Pinpoint the cell where the given text exists, returning its (X, Y) midpoint coordinate. 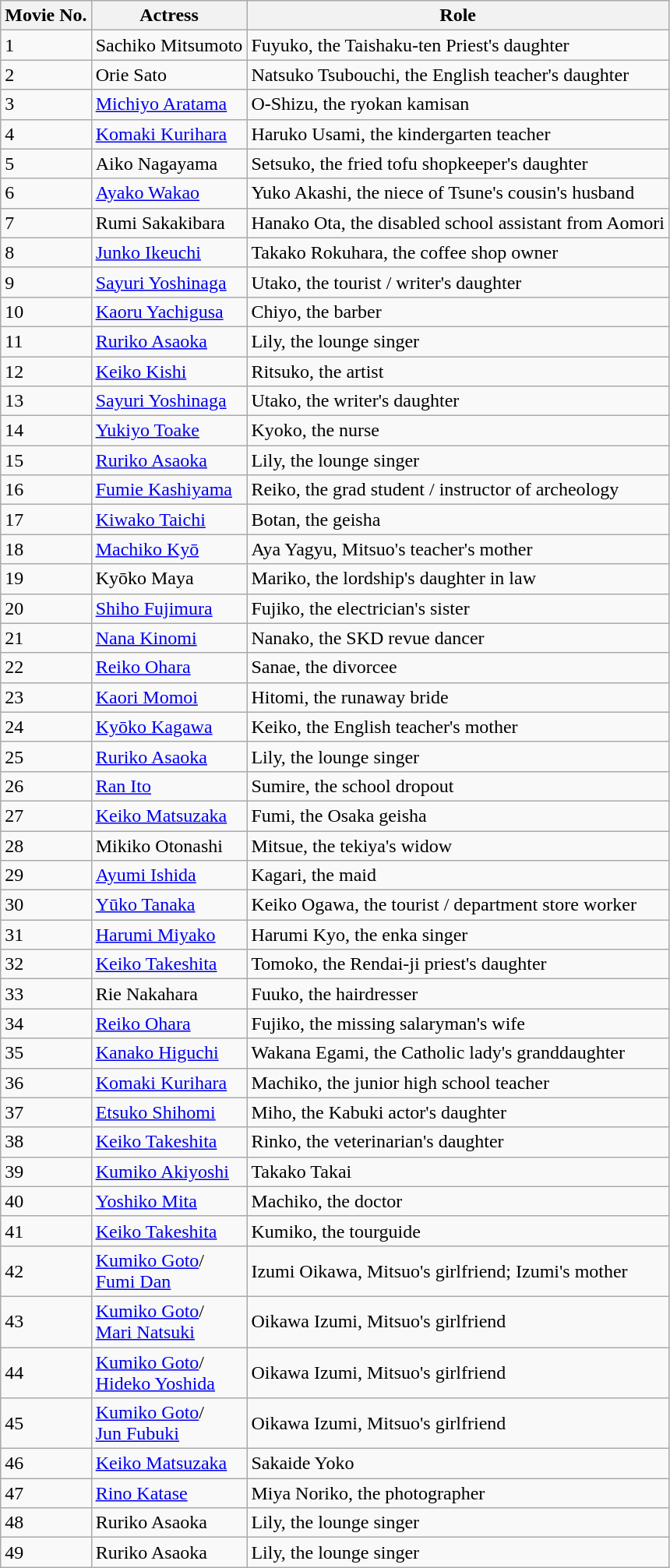
Harumi Kyo, the enka singer (458, 935)
Fuuko, the hairdresser (458, 994)
Hanako Ota, the disabled school assistant from Aomori (458, 223)
36 (46, 1083)
Yūko Tanaka (169, 905)
44 (46, 1372)
Rie Nakahara (169, 994)
Ran Ito (169, 786)
Rumi Sakakibara (169, 223)
Actress (169, 16)
41 (46, 1231)
Rinko, the veterinarian's daughter (458, 1142)
Fujiko, the missing salaryman's wife (458, 1024)
45 (46, 1424)
Chiyo, the barber (458, 312)
23 (46, 697)
Nana Kinomi (169, 638)
Yukiyo Toake (169, 431)
9 (46, 282)
Mitsue, the tekiya's widow (458, 845)
O-Shizu, the ryokan kamisan (458, 104)
Setsuko, the fried tofu shopkeeper's daughter (458, 164)
22 (46, 668)
Natsuko Tsubouchi, the English teacher's daughter (458, 75)
20 (46, 608)
Sanae, the divorcee (458, 668)
34 (46, 1024)
Wakana Egami, the Catholic lady's granddaughter (458, 1053)
26 (46, 786)
17 (46, 520)
Kumiko Goto/Fumi Dan (169, 1271)
Kaoru Yachigusa (169, 312)
Kiwako Taichi (169, 520)
Utako, the writer's daughter (458, 401)
43 (46, 1321)
1 (46, 45)
Kyoko, the nurse (458, 431)
48 (46, 1523)
Machiko, the doctor (458, 1201)
Kumiko Goto/Hideko Yoshida (169, 1372)
Haruko Usami, the kindergarten teacher (458, 134)
Orie Sato (169, 75)
Machiko, the junior high school teacher (458, 1083)
46 (46, 1464)
Kagari, the maid (458, 876)
32 (46, 964)
Utako, the tourist / writer's daughter (458, 282)
14 (46, 431)
21 (46, 638)
Fumie Kashiyama (169, 490)
Izumi Oikawa, Mitsuo's girlfriend; Izumi's mother (458, 1271)
Kumiko Goto/Jun Fubuki (169, 1424)
Kumiko Goto/Mari Natsuki (169, 1321)
Michiyo Aratama (169, 104)
31 (46, 935)
33 (46, 994)
Keiko Ogawa, the tourist / department store worker (458, 905)
Aya Yagyu, Mitsuo's teacher's mother (458, 549)
35 (46, 1053)
19 (46, 579)
29 (46, 876)
Harumi Miyako (169, 935)
42 (46, 1271)
49 (46, 1552)
27 (46, 816)
Sumire, the school dropout (458, 786)
28 (46, 845)
37 (46, 1112)
Movie No. (46, 16)
Mikiko Otonashi (169, 845)
Kyōko Kagawa (169, 727)
5 (46, 164)
7 (46, 223)
Etsuko Shihomi (169, 1112)
6 (46, 193)
18 (46, 549)
Shiho Fujimura (169, 608)
12 (46, 372)
Junko Ikeuchi (169, 252)
Keiko Kishi (169, 372)
Yuko Akashi, the niece of Tsune's cousin's husband (458, 193)
Keiko, the English teacher's mother (458, 727)
Ayumi Ishida (169, 876)
2 (46, 75)
Hitomi, the runaway bride (458, 697)
39 (46, 1172)
8 (46, 252)
30 (46, 905)
40 (46, 1201)
25 (46, 756)
Sachiko Mitsumoto (169, 45)
Takako Rokuhara, the coffee shop owner (458, 252)
Reiko, the grad student / instructor of archeology (458, 490)
Kaori Momoi (169, 697)
13 (46, 401)
Kanako Higuchi (169, 1053)
11 (46, 341)
4 (46, 134)
Role (458, 16)
Yoshiko Mita (169, 1201)
38 (46, 1142)
Rino Katase (169, 1493)
Kumiko Akiyoshi (169, 1172)
Nanako, the SKD revue dancer (458, 638)
Tomoko, the Rendai-ji priest's daughter (458, 964)
Kyōko Maya (169, 579)
Ritsuko, the artist (458, 372)
Takako Takai (458, 1172)
10 (46, 312)
Machiko Kyō (169, 549)
Miho, the Kabuki actor's daughter (458, 1112)
Kumiko, the tourguide (458, 1231)
24 (46, 727)
15 (46, 460)
Fumi, the Osaka geisha (458, 816)
Botan, the geisha (458, 520)
16 (46, 490)
Aiko Nagayama (169, 164)
Sakaide Yoko (458, 1464)
47 (46, 1493)
Fuyuko, the Taishaku-ten Priest's daughter (458, 45)
3 (46, 104)
Fujiko, the electrician's sister (458, 608)
Ayako Wakao (169, 193)
Mariko, the lordship's daughter in law (458, 579)
Miya Noriko, the photographer (458, 1493)
